For the text-containing cell, return its midpoint in [x, y] coordinate format. 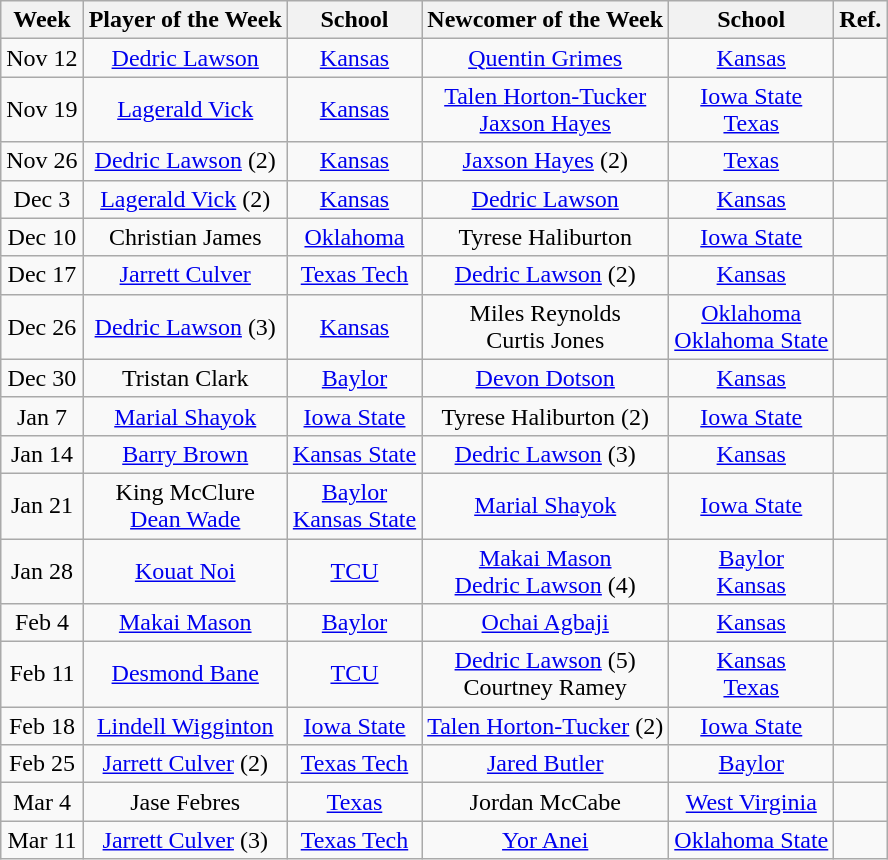
Baylor Kansas State [354, 506]
Ochai Agbaji [546, 623]
Feb 11 [42, 674]
Lagerald Vick (2) [185, 199]
Kansas Texas [752, 674]
West Virginia [752, 802]
Mar 4 [42, 802]
Week [42, 20]
Talen Horton-Tucker (2) [546, 726]
Jan 7 [42, 416]
Dec 30 [42, 378]
Barry Brown [185, 454]
Mar 11 [42, 840]
Kansas State [354, 454]
King McClure Dean Wade [185, 506]
Tyrese Haliburton (2) [546, 416]
Dedric Lawson (5) Courtney Ramey [546, 674]
Newcomer of the Week [546, 20]
Jase Febres [185, 802]
Devon Dotson [546, 378]
Desmond Bane [185, 674]
Tristan Clark [185, 378]
Jaxson Hayes (2) [546, 161]
Jarrett Culver (2) [185, 764]
Jarrett Culver (3) [185, 840]
Oklahoma [354, 237]
Jordan McCabe [546, 802]
Player of the Week [185, 20]
Feb 4 [42, 623]
Oklahoma Oklahoma State [752, 326]
Dec 17 [42, 275]
Feb 18 [42, 726]
Oklahoma State [752, 840]
Baylor Kansas [752, 570]
Lagerald Vick [185, 110]
Jared Butler [546, 764]
Jan 14 [42, 454]
Nov 26 [42, 161]
Jarrett Culver [185, 275]
Yor Anei [546, 840]
Makai Mason [185, 623]
Kouat Noi [185, 570]
Miles Reynolds Curtis Jones [546, 326]
Jan 21 [42, 506]
Tyrese Haliburton [546, 237]
Lindell Wigginton [185, 726]
Nov 12 [42, 58]
Feb 25 [42, 764]
Dec 26 [42, 326]
Quentin Grimes [546, 58]
Makai Mason Dedric Lawson (4) [546, 570]
Iowa State Texas [752, 110]
Jan 28 [42, 570]
Talen Horton-Tucker Jaxson Hayes [546, 110]
Nov 19 [42, 110]
Dec 3 [42, 199]
Christian James [185, 237]
Dec 10 [42, 237]
Ref. [860, 20]
